For the text-containing cell, return its midpoint in (x, y) coordinate format. 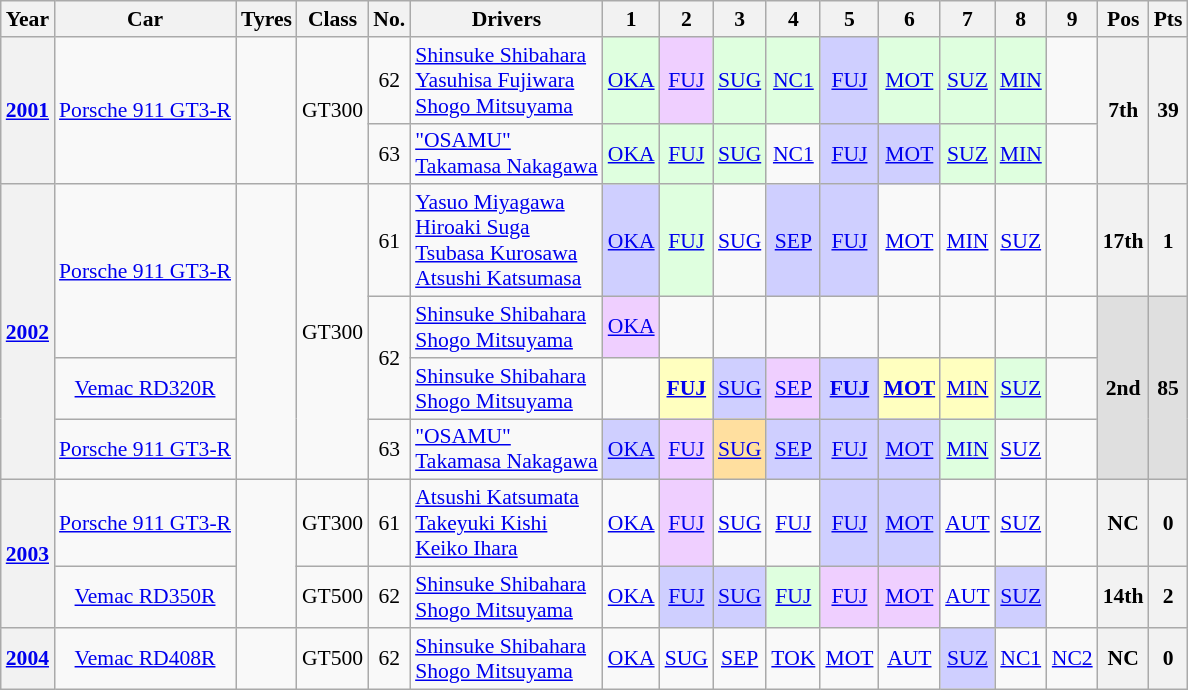
8 (1021, 19)
85 (1168, 388)
Tyres (266, 19)
Vemac RD320R (145, 388)
2nd (1124, 388)
2003 (28, 554)
9 (1072, 19)
4 (793, 19)
Vemac RD350R (145, 598)
NC2 (1072, 658)
Shinsuke Shibahara Yasuhisa Fujiwara Shogo Mitsuyama (506, 80)
7 (967, 19)
Atsushi Katsumata Takeyuki Kishi Keiko Ihara (506, 524)
17th (1124, 241)
Pos (1124, 19)
39 (1168, 111)
Pts (1168, 19)
Year (28, 19)
Vemac RD408R (145, 658)
14th (1124, 598)
Yasuo Miyagawa Hiroaki Suga Tsubasa Kurosawa Atsushi Katsumasa (506, 241)
2002 (28, 333)
3 (740, 19)
6 (910, 19)
2004 (28, 658)
Class (332, 19)
Car (145, 19)
2001 (28, 111)
7th (1124, 111)
5 (849, 19)
Drivers (506, 19)
No. (389, 19)
TOK (793, 658)
